From the cell containing the given text, extract its center point as [X, Y] coordinate. 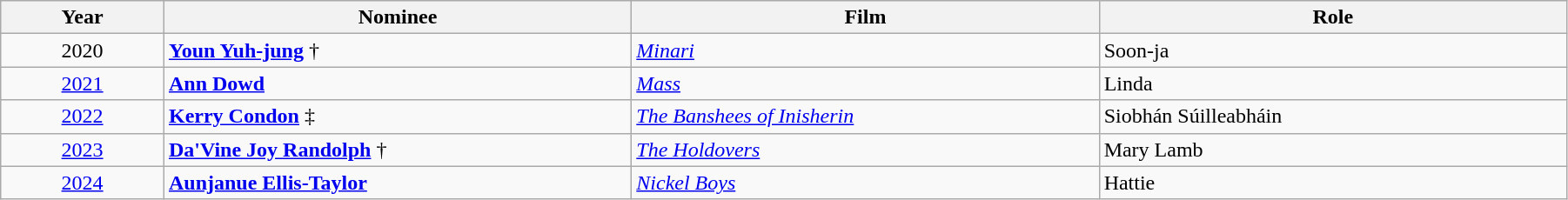
Aunjanue Ellis-Taylor [397, 183]
Film [865, 17]
Minari [865, 50]
Mass [865, 83]
Linda [1333, 83]
Nominee [397, 17]
Mary Lamb [1333, 150]
Da'Vine Joy Randolph † [397, 150]
Nickel Boys [865, 183]
The Banshees of Inisherin [865, 117]
2023 [83, 150]
Siobhán Súilleabháin [1333, 117]
Role [1333, 17]
2022 [83, 117]
Hattie [1333, 183]
Ann Dowd [397, 83]
Year [83, 17]
The Holdovers [865, 150]
Kerry Condon ‡ [397, 117]
Youn Yuh-jung † [397, 50]
Soon-ja [1333, 50]
2021 [83, 83]
2024 [83, 183]
2020 [83, 50]
